For the text-containing cell, return its midpoint in [X, Y] coordinate format. 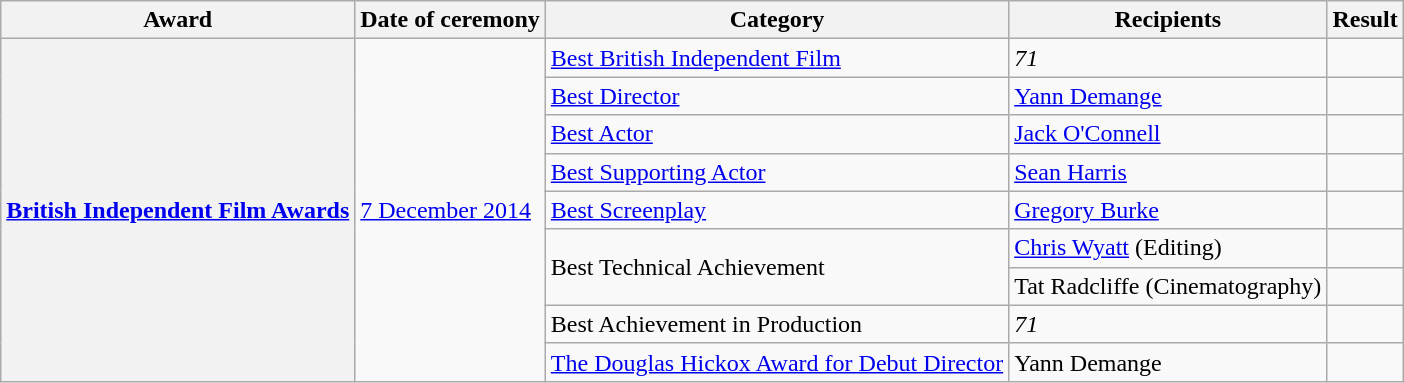
Best Screenplay [776, 210]
Best Technical Achievement [776, 267]
British Independent Film Awards [178, 210]
Best Supporting Actor [776, 172]
Category [776, 20]
Best Actor [776, 134]
Best Director [776, 96]
7 December 2014 [450, 210]
Best British Independent Film [776, 58]
Result [1365, 20]
Chris Wyatt (Editing) [1168, 248]
Date of ceremony [450, 20]
Tat Radcliffe (Cinematography) [1168, 286]
Recipients [1168, 20]
Award [178, 20]
Jack O'Connell [1168, 134]
Sean Harris [1168, 172]
The Douglas Hickox Award for Debut Director [776, 362]
Gregory Burke [1168, 210]
Best Achievement in Production [776, 324]
